Determine the (x, y) coordinate at the center of the cell enclosing the given text.  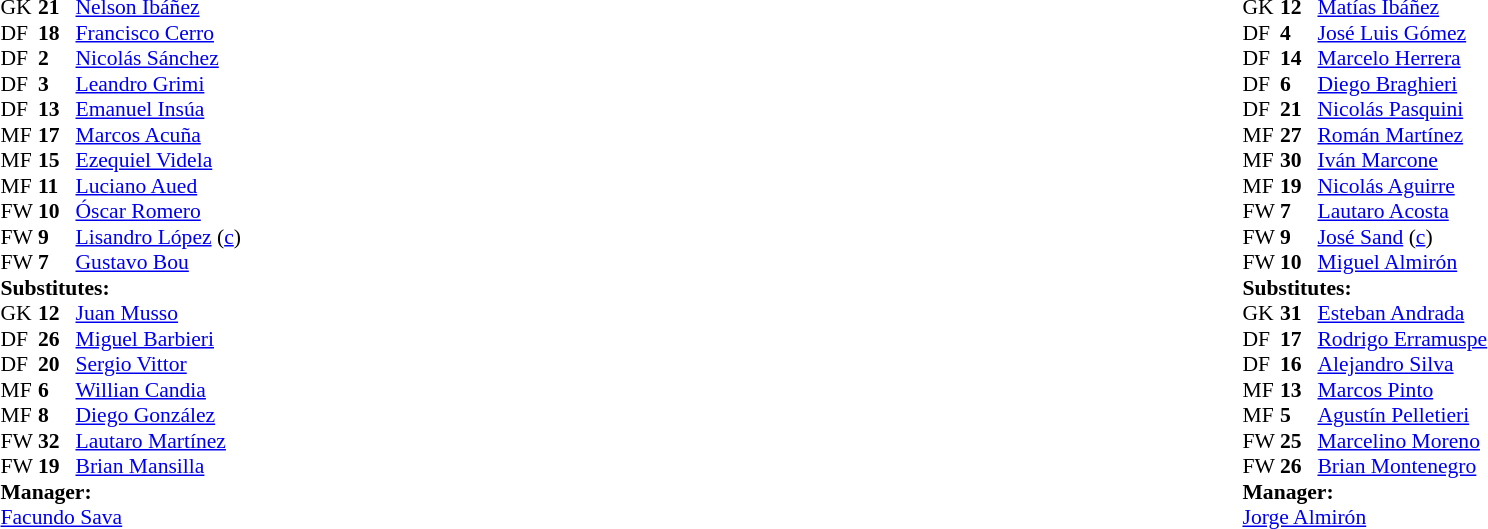
Marcelino Moreno (1402, 441)
Miguel Almirón (1402, 263)
5 (1299, 415)
Sergio Vittor (158, 365)
Diego González (158, 415)
11 (57, 186)
12 (57, 313)
16 (1299, 365)
Alejandro Silva (1402, 365)
Rodrigo Erramuspe (1402, 339)
Lautaro Acosta (1402, 211)
31 (1299, 313)
14 (1299, 59)
Brian Montenegro (1402, 467)
Marcos Pinto (1402, 390)
Willian Candia (158, 390)
2 (57, 59)
José Sand (c) (1402, 237)
Lisandro López (c) (158, 237)
Leandro Grimi (158, 84)
27 (1299, 135)
Nicolás Pasquini (1402, 109)
Nicolás Sánchez (158, 59)
José Luis Gómez (1402, 33)
Román Martínez (1402, 135)
20 (57, 365)
Luciano Aued (158, 186)
32 (57, 441)
4 (1299, 33)
Emanuel Insúa (158, 109)
Francisco Cerro (158, 33)
Diego Braghieri (1402, 84)
Juan Musso (158, 313)
30 (1299, 161)
18 (57, 33)
Ezequiel Videla (158, 161)
Gustavo Bou (158, 263)
Óscar Romero (158, 211)
25 (1299, 441)
15 (57, 161)
Esteban Andrada (1402, 313)
Marcelo Herrera (1402, 59)
8 (57, 415)
3 (57, 84)
21 (1299, 109)
Marcos Acuña (158, 135)
Nicolás Aguirre (1402, 186)
Agustín Pelletieri (1402, 415)
Lautaro Martínez (158, 441)
Brian Mansilla (158, 467)
Miguel Barbieri (158, 339)
Iván Marcone (1402, 161)
